Locate the cell with the specified text and output its (x, y) center coordinate. 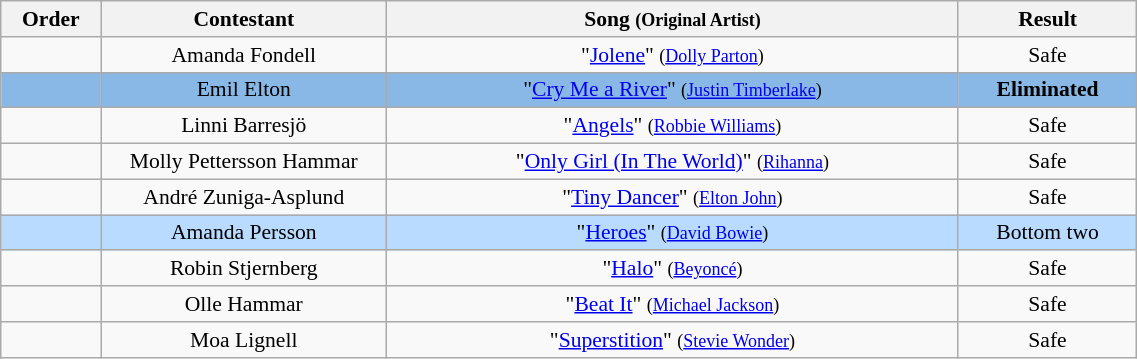
Eliminated (1048, 90)
Contestant (244, 19)
"Halo" (Beyoncé) (673, 269)
"Cry Me a River" (Justin Timberlake) (673, 90)
Moa Lignell (244, 340)
Order (51, 19)
"Tiny Dancer" (Elton John) (673, 197)
Linni Barresjö (244, 126)
André Zuniga-Asplund (244, 197)
"Only Girl (In The World)" (Rihanna) (673, 162)
"Superstition" (Stevie Wonder) (673, 340)
"Beat It" (Michael Jackson) (673, 304)
Robin Stjernberg (244, 269)
Amanda Persson (244, 233)
Amanda Fondell (244, 55)
Emil Elton (244, 90)
Song (Original Artist) (673, 19)
"Angels" (Robbie Williams) (673, 126)
Bottom two (1048, 233)
Molly Pettersson Hammar (244, 162)
Olle Hammar (244, 304)
Result (1048, 19)
"Jolene" (Dolly Parton) (673, 55)
"Heroes" (David Bowie) (673, 233)
